Search for the cell housing the specified text and yield its (x, y) center coordinate. 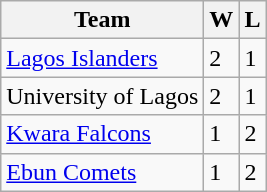
L (252, 20)
University of Lagos (102, 96)
Team (102, 20)
Kwara Falcons (102, 134)
Lagos Islanders (102, 58)
Ebun Comets (102, 172)
W (222, 20)
